Extract the [x, y] coordinate from the center of the cell holding the provided text.  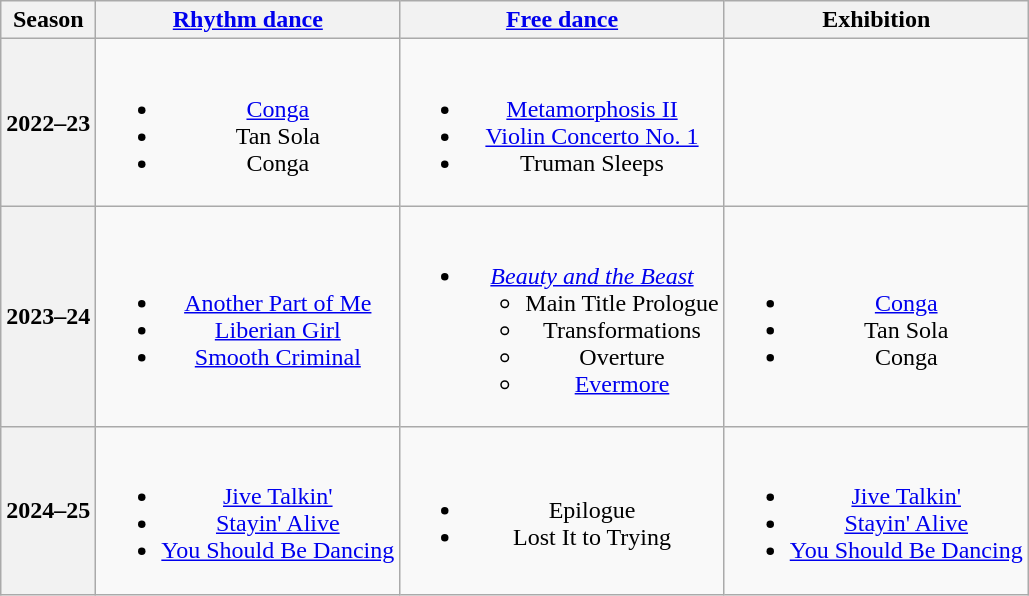
Epilogue Lost It to Trying [562, 510]
2023–24 [48, 316]
Metamorphosis IIViolin Concerto No. 1Truman Sleeps [562, 122]
Free dance [562, 20]
Another Part of MeLiberian GirlSmooth Criminal [248, 316]
2024–25 [48, 510]
Exhibition [876, 20]
2022–23 [48, 122]
Beauty and the BeastMain Title PrologueTransformationsOverture Evermore [562, 316]
Season [48, 20]
Rhythm dance [248, 20]
